Return (X, Y) of the center of cell containing provided text 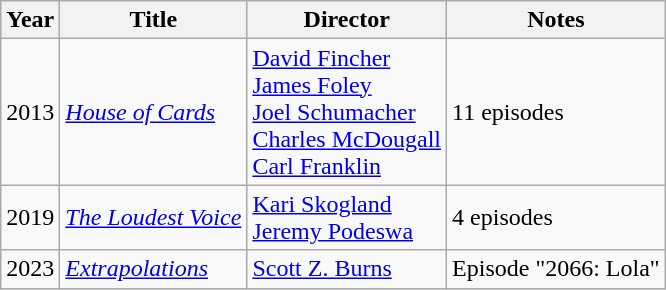
Year (30, 20)
Kari SkoglandJeremy Podeswa (347, 218)
2019 (30, 218)
Extrapolations (154, 269)
2013 (30, 112)
4 episodes (556, 218)
David FincherJames FoleyJoel SchumacherCharles McDougallCarl Franklin (347, 112)
Scott Z. Burns (347, 269)
The Loudest Voice (154, 218)
House of Cards (154, 112)
Episode "2066: Lola" (556, 269)
2023 (30, 269)
Title (154, 20)
11 episodes (556, 112)
Notes (556, 20)
Director (347, 20)
